Identify which cell holds the provided text, then report its (X, Y) central coordinate. 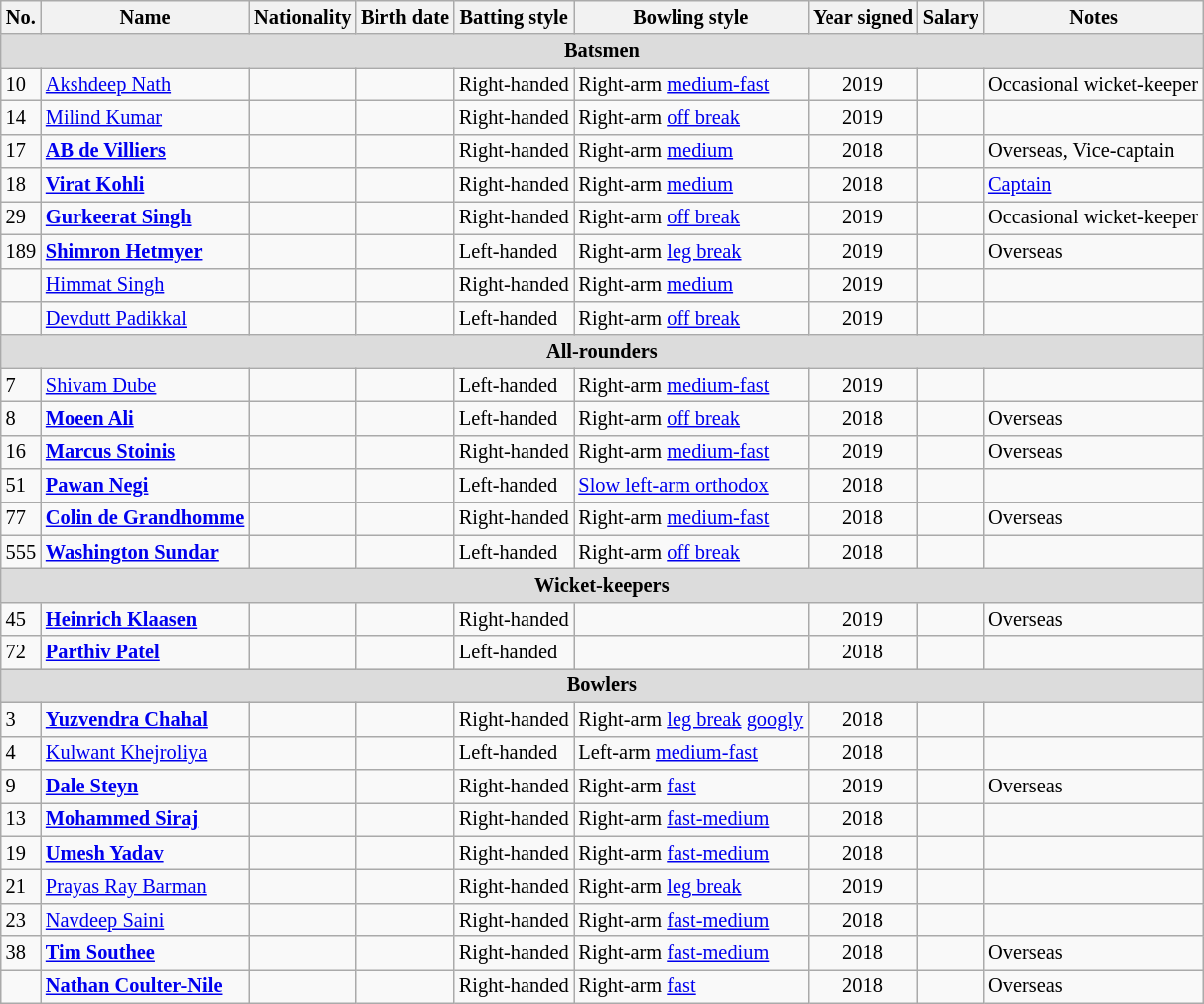
77 (21, 518)
Himmat Singh (145, 285)
10 (21, 84)
Notes (1093, 17)
Shivam Dube (145, 385)
14 (21, 117)
Right-arm leg break googly (691, 719)
Prayas Ray Barman (145, 886)
All-rounders (602, 352)
Year signed (862, 17)
18 (21, 185)
38 (21, 953)
555 (21, 552)
4 (21, 753)
Parthiv Patel (145, 652)
Umesh Yadav (145, 853)
45 (21, 619)
Wicket-keepers (602, 585)
Bowlers (602, 685)
Moeen Ali (145, 418)
No. (21, 17)
AB de Villiers (145, 151)
19 (21, 853)
Overseas, Vice-captain (1093, 151)
16 (21, 452)
Pawan Negi (145, 486)
189 (21, 251)
29 (21, 217)
72 (21, 652)
7 (21, 385)
17 (21, 151)
Marcus Stoinis (145, 452)
Name (145, 17)
Yuzvendra Chahal (145, 719)
Batting style (515, 17)
Bowling style (691, 17)
Tim Southee (145, 953)
Colin de Grandhomme (145, 518)
Milind Kumar (145, 117)
9 (21, 786)
Gurkeerat Singh (145, 217)
Navdeep Saini (145, 920)
Nathan Coulter-Nile (145, 986)
Shimron Hetmyer (145, 251)
Nationality (302, 17)
51 (21, 486)
21 (21, 886)
Captain (1093, 185)
Left-arm medium-fast (691, 753)
Virat Kohli (145, 185)
Slow left-arm orthodox (691, 486)
Salary (951, 17)
Washington Sundar (145, 552)
Kulwant Khejroliya (145, 753)
Akshdeep Nath (145, 84)
Mohammed Siraj (145, 819)
Dale Steyn (145, 786)
8 (21, 418)
13 (21, 819)
Devdutt Padikkal (145, 318)
3 (21, 719)
Heinrich Klaasen (145, 619)
23 (21, 920)
Batsmen (602, 51)
Birth date (405, 17)
